Determine the [x, y] coordinate at the center of the cell enclosing the given text.  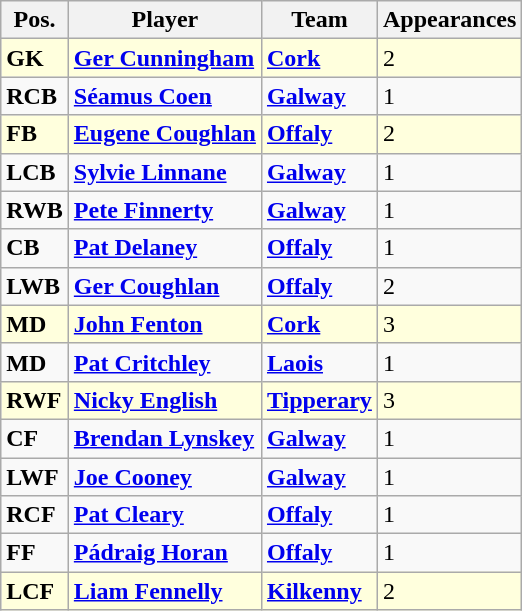
Team [319, 20]
Pádraig Horan [164, 553]
Ger Cunningham [164, 58]
Laois [319, 362]
Séamus Coen [164, 96]
Kilkenny [319, 591]
Pos. [35, 20]
Sylvie Linnane [164, 172]
FB [35, 134]
LCF [35, 591]
Pat Delaney [164, 248]
Nicky English [164, 400]
Pat Cleary [164, 515]
Tipperary [319, 400]
Appearances [449, 20]
LWB [35, 286]
CB [35, 248]
CF [35, 438]
Pete Finnerty [164, 210]
FF [35, 553]
John Fenton [164, 324]
LCB [35, 172]
RCB [35, 96]
Player [164, 20]
Ger Coughlan [164, 286]
RWF [35, 400]
GK [35, 58]
RCF [35, 515]
Pat Critchley [164, 362]
Liam Fennelly [164, 591]
Eugene Coughlan [164, 134]
Brendan Lynskey [164, 438]
LWF [35, 477]
RWB [35, 210]
Joe Cooney [164, 477]
